Return the [X, Y] coordinate for the center point of the cell that contains the specified text.  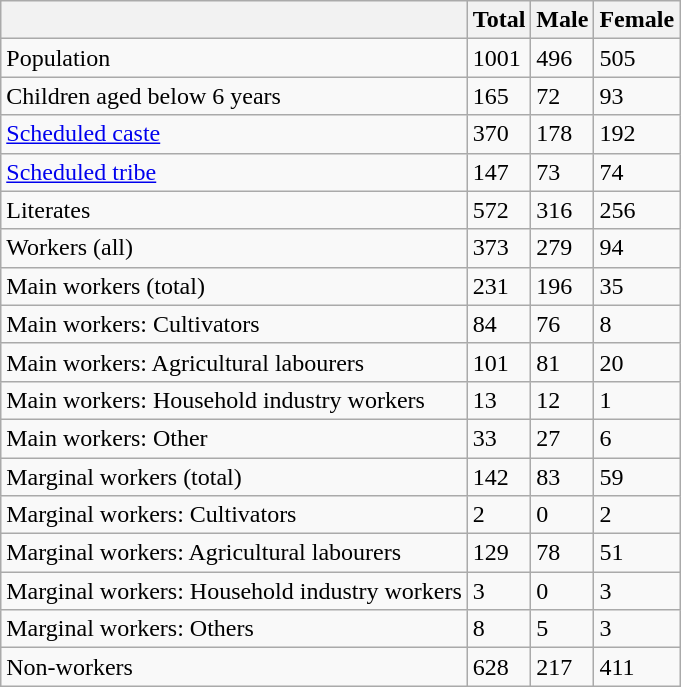
12 [562, 400]
73 [562, 172]
1001 [499, 58]
5 [562, 629]
Male [562, 20]
59 [637, 477]
Main workers: Agricultural labourers [234, 362]
Total [499, 20]
Marginal workers: Cultivators [234, 515]
256 [637, 210]
Marginal workers: Agricultural labourers [234, 553]
81 [562, 362]
Literates [234, 210]
Workers (all) [234, 248]
217 [562, 667]
1 [637, 400]
373 [499, 248]
72 [562, 96]
84 [499, 324]
192 [637, 134]
33 [499, 438]
Scheduled caste [234, 134]
628 [499, 667]
196 [562, 286]
Children aged below 6 years [234, 96]
279 [562, 248]
Non-workers [234, 667]
370 [499, 134]
35 [637, 286]
Main workers: Cultivators [234, 324]
83 [562, 477]
147 [499, 172]
Marginal workers: Household industry workers [234, 591]
101 [499, 362]
13 [499, 400]
6 [637, 438]
Main workers: Household industry workers [234, 400]
316 [562, 210]
178 [562, 134]
78 [562, 553]
Marginal workers (total) [234, 477]
165 [499, 96]
411 [637, 667]
76 [562, 324]
Marginal workers: Others [234, 629]
Main workers (total) [234, 286]
Female [637, 20]
496 [562, 58]
74 [637, 172]
Scheduled tribe [234, 172]
94 [637, 248]
572 [499, 210]
93 [637, 96]
142 [499, 477]
51 [637, 553]
Main workers: Other [234, 438]
129 [499, 553]
27 [562, 438]
Population [234, 58]
20 [637, 362]
231 [499, 286]
505 [637, 58]
